Output the (X, Y) coordinate of the center of the cell containing the given text.  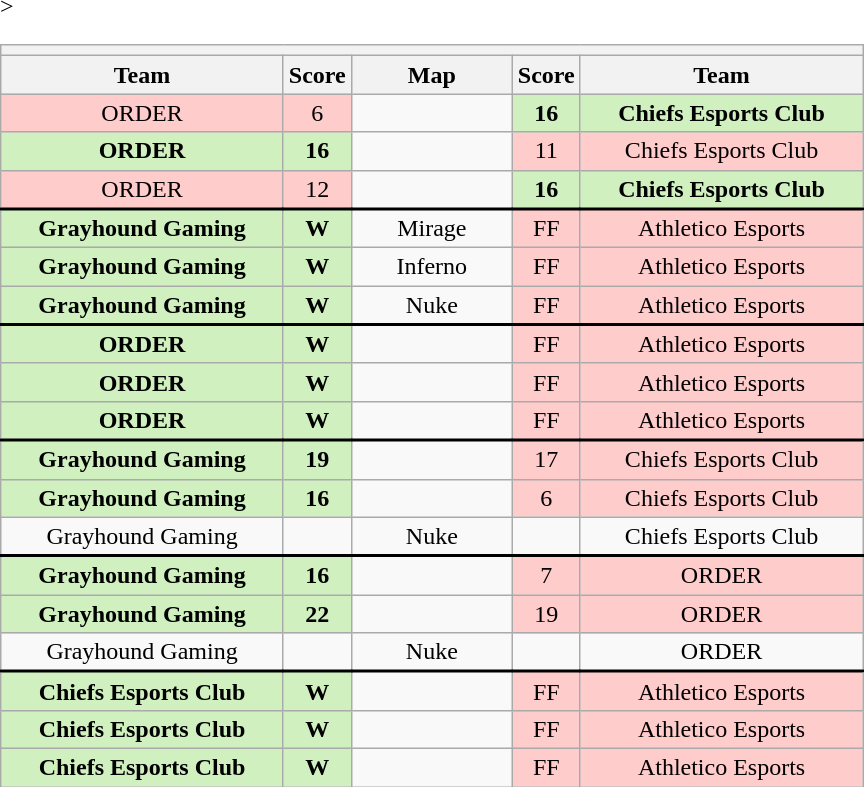
Inferno (432, 267)
11 (546, 151)
17 (546, 460)
12 (317, 190)
Mirage (432, 228)
22 (317, 614)
7 (546, 576)
Map (432, 75)
